Pinpoint the cell where the given text exists, returning its [x, y] midpoint coordinate. 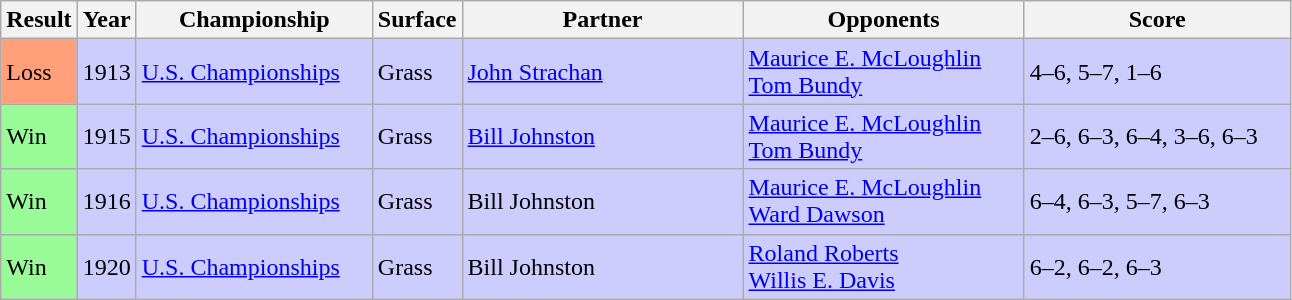
Surface [417, 20]
1915 [106, 136]
4–6, 5–7, 1–6 [1157, 72]
Partner [602, 20]
Opponents [884, 20]
John Strachan [602, 72]
Loss [39, 72]
Maurice E. McLoughlin Ward Dawson [884, 202]
1916 [106, 202]
2–6, 6–3, 6–4, 3–6, 6–3 [1157, 136]
Roland Roberts Willis E. Davis [884, 266]
Championship [254, 20]
6–4, 6–3, 5–7, 6–3 [1157, 202]
Result [39, 20]
Score [1157, 20]
1920 [106, 266]
Year [106, 20]
1913 [106, 72]
6–2, 6–2, 6–3 [1157, 266]
